Find where the given text appears and provide that cell's center as [X, Y] coordinate. 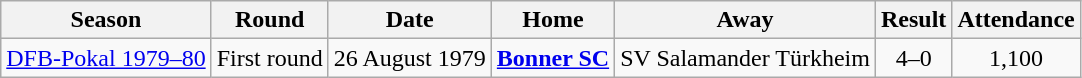
Away [746, 20]
First round [270, 58]
Bonner SC [552, 58]
Season [106, 20]
Result [913, 20]
DFB-Pokal 1979–80 [106, 58]
26 August 1979 [410, 58]
Date [410, 20]
4–0 [913, 58]
Round [270, 20]
Home [552, 20]
SV Salamander Türkheim [746, 58]
1,100 [1016, 58]
Attendance [1016, 20]
